Locate the cell with the specified text and output its [X, Y] center coordinate. 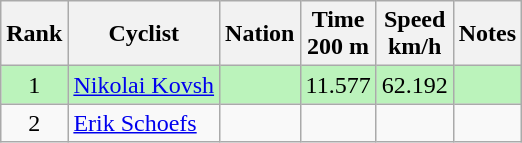
Erik Schoefs [144, 123]
62.192 [414, 85]
Notes [487, 34]
11.577 [338, 85]
1 [34, 85]
Speedkm/h [414, 34]
Nikolai Kovsh [144, 85]
Nation [260, 34]
Rank [34, 34]
Time200 m [338, 34]
2 [34, 123]
Cyclist [144, 34]
